For the text-containing cell, return its midpoint in (X, Y) coordinate format. 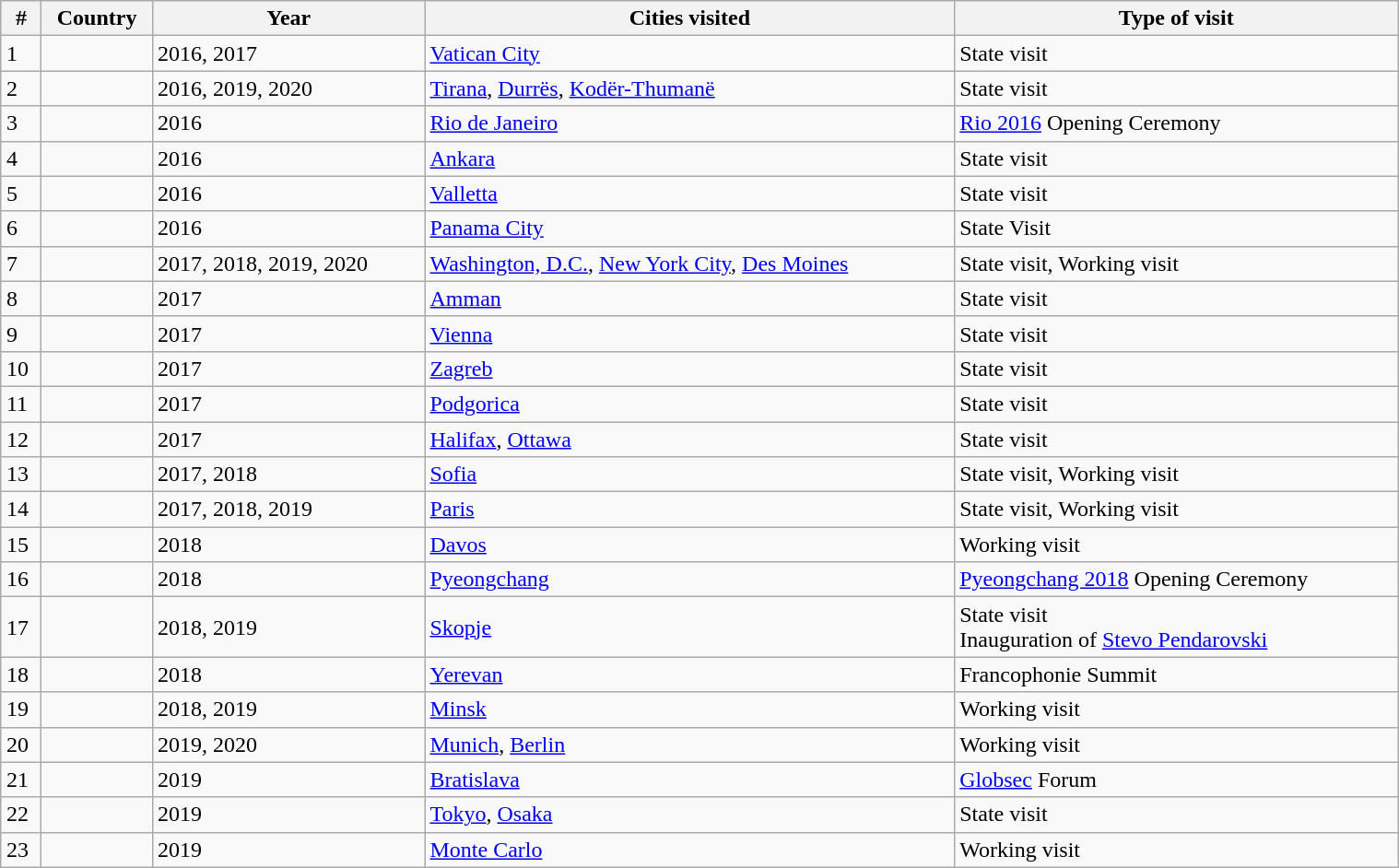
Podgorica (689, 404)
1 (20, 53)
Yerevan (689, 674)
# (20, 18)
Vatican City (689, 53)
State Visit (1176, 229)
Amman (689, 299)
5 (20, 194)
2019, 2020 (288, 745)
4 (20, 158)
Year (288, 18)
14 (20, 510)
Globsec Forum (1176, 780)
Cities visited (689, 18)
Rio de Janeiro (689, 123)
Sofia (689, 475)
3 (20, 123)
Paris (689, 510)
Type of visit (1176, 18)
2016, 2017 (288, 53)
Davos (689, 545)
Minsk (689, 710)
13 (20, 475)
Bratislava (689, 780)
18 (20, 674)
7 (20, 264)
8 (20, 299)
Skopje (689, 627)
2017, 2018, 2019 (288, 510)
Tokyo, Osaka (689, 815)
10 (20, 369)
20 (20, 745)
17 (20, 627)
Pyeongchang (689, 580)
Washington, D.C., New York City, Des Moines (689, 264)
21 (20, 780)
16 (20, 580)
Vienna (689, 334)
22 (20, 815)
19 (20, 710)
23 (20, 850)
Monte Carlo (689, 850)
12 (20, 440)
State visit Inauguration of Stevo Pendarovski (1176, 627)
15 (20, 545)
Francophonie Summit (1176, 674)
Panama City (689, 229)
2017, 2018 (288, 475)
2016, 2019, 2020 (288, 88)
2 (20, 88)
2017, 2018, 2019, 2020 (288, 264)
6 (20, 229)
Munich, Berlin (689, 745)
Valletta (689, 194)
9 (20, 334)
Ankara (689, 158)
Pyeongchang 2018 Opening Ceremony (1176, 580)
Rio 2016 Opening Ceremony (1176, 123)
Halifax, Ottawa (689, 440)
Zagreb (689, 369)
Country (98, 18)
11 (20, 404)
Tirana, Durrës, Kodër-Thumanë (689, 88)
